Search for the cell housing the specified text and yield its [X, Y] center coordinate. 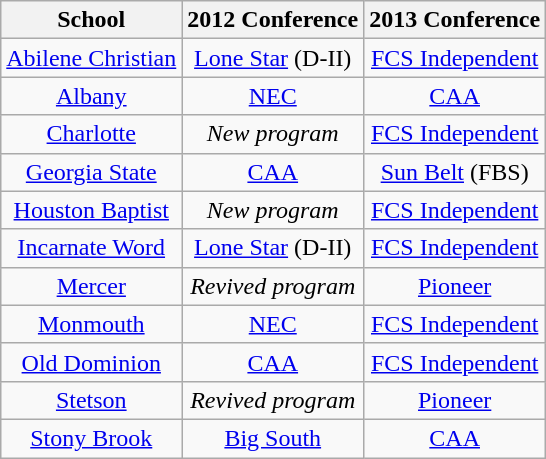
Big South [273, 438]
School [92, 20]
Monmouth [92, 324]
Houston Baptist [92, 210]
Charlotte [92, 134]
Mercer [92, 286]
2012 Conference [273, 20]
Stony Brook [92, 438]
Georgia State [92, 172]
Incarnate Word [92, 248]
Sun Belt (FBS) [455, 172]
Stetson [92, 400]
2013 Conference [455, 20]
Old Dominion [92, 362]
Abilene Christian [92, 58]
Albany [92, 96]
